Identify which cell holds the provided text, then report its (X, Y) central coordinate. 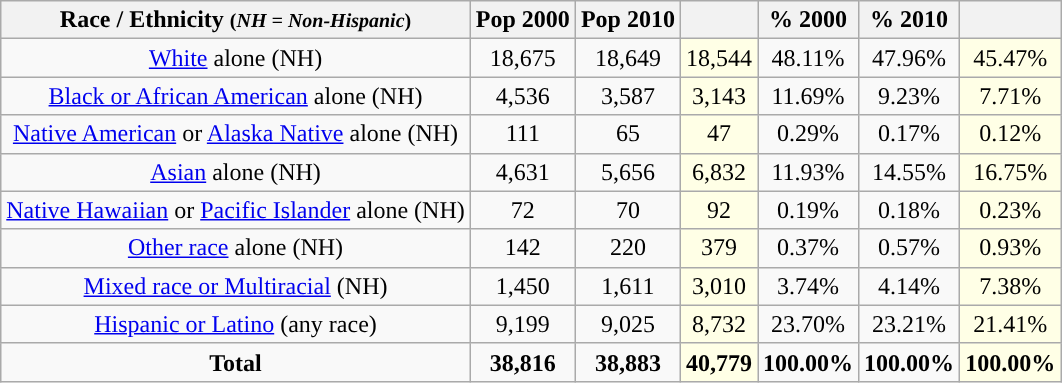
Hispanic or Latino (any race) (236, 324)
23.70% (808, 324)
0.17% (910, 134)
3,587 (628, 96)
4,536 (522, 96)
Race / Ethnicity (NH = Non-Hispanic) (236, 20)
% 2010 (910, 20)
142 (522, 248)
11.93% (808, 172)
Total (236, 362)
Pop 2010 (628, 20)
3.74% (808, 286)
47.96% (910, 58)
21.41% (1010, 324)
7.71% (1010, 96)
1,450 (522, 286)
0.57% (910, 248)
Pop 2000 (522, 20)
6,832 (718, 172)
Mixed race or Multiracial (NH) (236, 286)
9,025 (628, 324)
Other race alone (NH) (236, 248)
23.21% (910, 324)
0.12% (1010, 134)
0.29% (808, 134)
0.23% (1010, 210)
8,732 (718, 324)
Black or African American alone (NH) (236, 96)
5,656 (628, 172)
Asian alone (NH) (236, 172)
40,779 (718, 362)
47 (718, 134)
4,631 (522, 172)
0.18% (910, 210)
16.75% (1010, 172)
65 (628, 134)
18,649 (628, 58)
White alone (NH) (236, 58)
38,883 (628, 362)
11.69% (808, 96)
Native American or Alaska Native alone (NH) (236, 134)
45.47% (1010, 58)
4.14% (910, 286)
18,544 (718, 58)
0.37% (808, 248)
18,675 (522, 58)
0.93% (1010, 248)
1,611 (628, 286)
9.23% (910, 96)
379 (718, 248)
0.19% (808, 210)
% 2000 (808, 20)
92 (718, 210)
72 (522, 210)
48.11% (808, 58)
70 (628, 210)
220 (628, 248)
9,199 (522, 324)
3,143 (718, 96)
14.55% (910, 172)
38,816 (522, 362)
Native Hawaiian or Pacific Islander alone (NH) (236, 210)
7.38% (1010, 286)
3,010 (718, 286)
111 (522, 134)
